Extract the (X, Y) coordinate from the center of the cell holding the provided text.  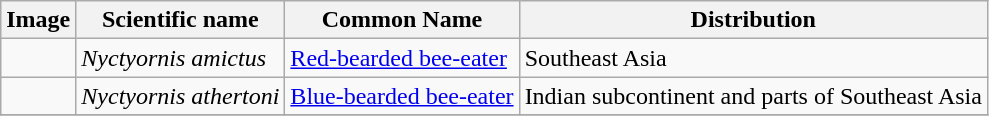
Indian subcontinent and parts of Southeast Asia (753, 96)
Scientific name (180, 20)
Distribution (753, 20)
Nyctyornis amictus (180, 58)
Common Name (402, 20)
Red-bearded bee-eater (402, 58)
Image (38, 20)
Nyctyornis athertoni (180, 96)
Southeast Asia (753, 58)
Blue-bearded bee-eater (402, 96)
